Identify which cell holds the provided text, then report its (X, Y) central coordinate. 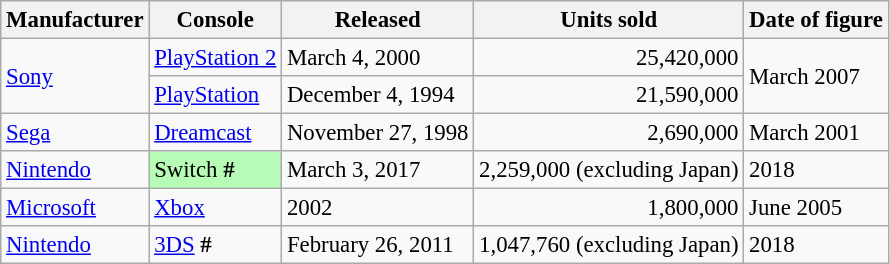
Released (378, 20)
February 26, 2011 (378, 245)
1,800,000 (609, 208)
Manufacturer (75, 20)
November 27, 1998 (378, 133)
Units sold (609, 20)
1,047,760 (excluding Japan) (609, 245)
2,690,000 (609, 133)
3DS # (216, 245)
Sony (75, 76)
2002 (378, 208)
PlayStation (216, 95)
2,259,000 (excluding Japan) (609, 170)
PlayStation 2 (216, 58)
June 2005 (816, 208)
Dreamcast (216, 133)
Microsoft (75, 208)
Switch # (216, 170)
March 4, 2000 (378, 58)
March 2007 (816, 76)
Xbox (216, 208)
March 2001 (816, 133)
Sega (75, 133)
December 4, 1994 (378, 95)
March 3, 2017 (378, 170)
Date of figure (816, 20)
25,420,000 (609, 58)
Console (216, 20)
21,590,000 (609, 95)
